Identify which cell holds the provided text, then report its [X, Y] central coordinate. 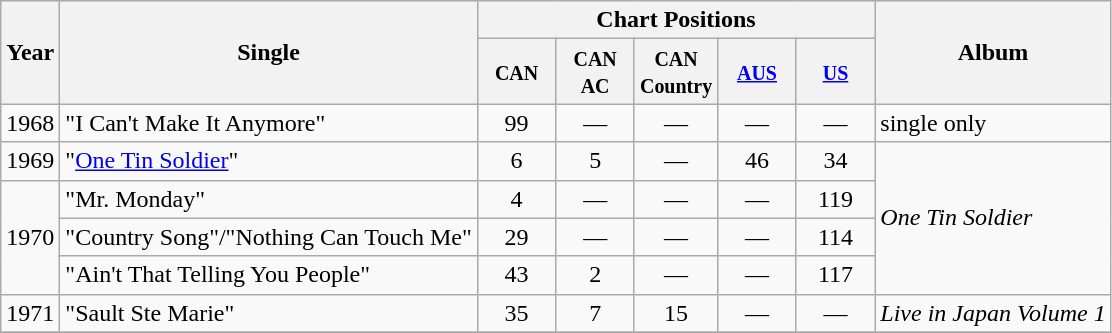
Chart Positions [676, 20]
1968 [30, 123]
CAN Country [676, 72]
CAN [516, 72]
CAN AC [596, 72]
2 [596, 275]
"I Can't Make It Anymore" [268, 123]
29 [516, 237]
1969 [30, 161]
7 [596, 313]
6 [516, 161]
34 [836, 161]
"Sault Ste Marie" [268, 313]
"Country Song"/"Nothing Can Touch Me" [268, 237]
One Tin Soldier [993, 218]
5 [596, 161]
Year [30, 52]
"Ain't That Telling You People" [268, 275]
1971 [30, 313]
114 [836, 237]
Single [268, 52]
1970 [30, 237]
AUS [758, 72]
117 [836, 275]
99 [516, 123]
46 [758, 161]
"One Tin Soldier" [268, 161]
US [836, 72]
43 [516, 275]
4 [516, 199]
119 [836, 199]
35 [516, 313]
15 [676, 313]
Live in Japan Volume 1 [993, 313]
single only [993, 123]
"Mr. Monday" [268, 199]
Album [993, 52]
